Search for the cell housing the specified text and yield its [X, Y] center coordinate. 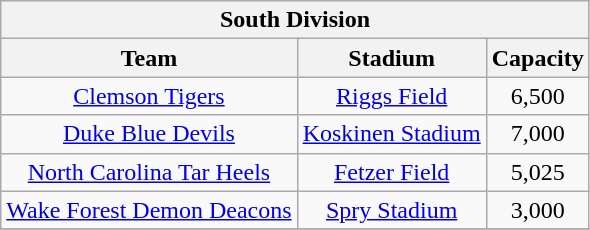
Fetzer Field [392, 172]
3,000 [538, 210]
Team [149, 58]
Koskinen Stadium [392, 134]
Stadium [392, 58]
Riggs Field [392, 96]
6,500 [538, 96]
Wake Forest Demon Deacons [149, 210]
South Division [296, 20]
Spry Stadium [392, 210]
Capacity [538, 58]
7,000 [538, 134]
Clemson Tigers [149, 96]
5,025 [538, 172]
North Carolina Tar Heels [149, 172]
Duke Blue Devils [149, 134]
